For the text-containing cell, return its midpoint in (x, y) coordinate format. 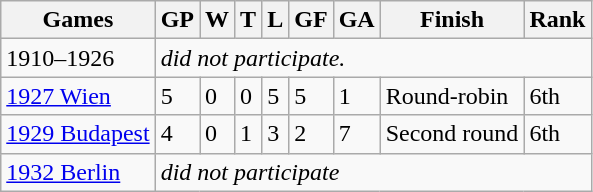
Second round (452, 134)
W (218, 20)
2 (311, 134)
1932 Berlin (78, 172)
GF (311, 20)
4 (177, 134)
1910–1926 (78, 58)
did not participate (373, 172)
Finish (452, 20)
L (276, 20)
3 (276, 134)
T (248, 20)
Round-robin (452, 96)
1927 Wien (78, 96)
did not participate. (373, 58)
7 (356, 134)
Games (78, 20)
GP (177, 20)
GA (356, 20)
1929 Budapest (78, 134)
Rank (558, 20)
